Provide the (X, Y) coordinate of the cell's center where the given text is located.  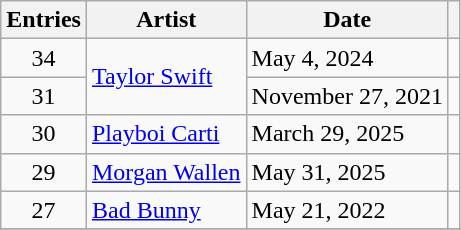
May 31, 2025 (347, 172)
Date (347, 20)
November 27, 2021 (347, 96)
27 (44, 210)
34 (44, 58)
May 4, 2024 (347, 58)
Artist (166, 20)
Bad Bunny (166, 210)
30 (44, 134)
29 (44, 172)
Morgan Wallen (166, 172)
Entries (44, 20)
May 21, 2022 (347, 210)
Playboi Carti (166, 134)
31 (44, 96)
March 29, 2025 (347, 134)
Taylor Swift (166, 77)
